Pinpoint the cell where the given text exists, returning its (x, y) midpoint coordinate. 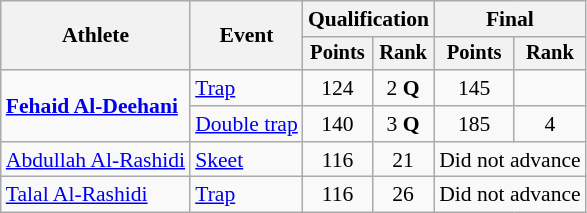
Abdullah Al-Rashidi (96, 160)
124 (338, 88)
4 (550, 124)
Double trap (246, 124)
Skeet (246, 160)
Athlete (96, 36)
26 (403, 195)
Qualification (368, 19)
Fehaid Al-Deehani (96, 106)
140 (338, 124)
Event (246, 36)
Final (510, 19)
Talal Al-Rashidi (96, 195)
21 (403, 160)
185 (474, 124)
3 Q (403, 124)
2 Q (403, 88)
145 (474, 88)
